For the text-containing cell, return its midpoint in [X, Y] coordinate format. 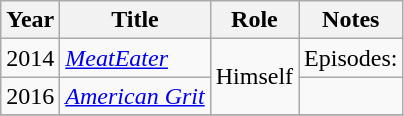
Year [30, 20]
Notes [351, 20]
MeatEater [135, 58]
2014 [30, 58]
Episodes: [351, 58]
Title [135, 20]
Role [254, 20]
2016 [30, 96]
American Grit [135, 96]
Himself [254, 77]
